Search for the cell housing the specified text and yield its [x, y] center coordinate. 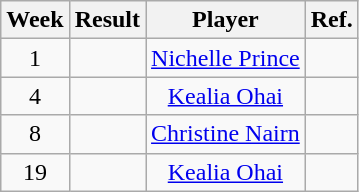
Result [107, 20]
Week [35, 20]
Nichelle Prince [226, 58]
8 [35, 134]
Christine Nairn [226, 134]
Player [226, 20]
19 [35, 172]
Ref. [332, 20]
4 [35, 96]
1 [35, 58]
